Locate the cell with the specified text and output its (x, y) center coordinate. 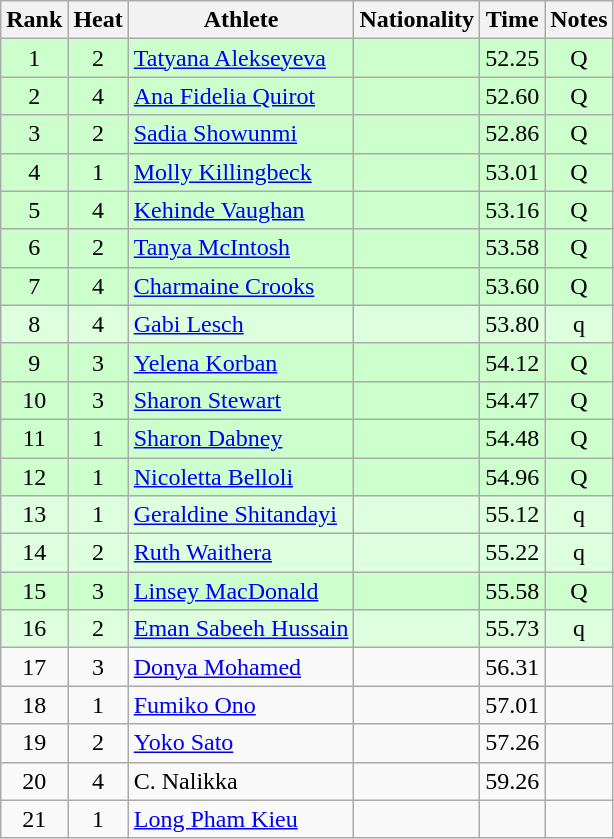
Linsey MacDonald (241, 591)
20 (34, 781)
Donya Mohamed (241, 667)
Long Pham Kieu (241, 819)
52.60 (512, 96)
9 (34, 362)
54.48 (512, 438)
59.26 (512, 781)
16 (34, 629)
15 (34, 591)
Time (512, 20)
17 (34, 667)
52.25 (512, 58)
Ruth Waithera (241, 553)
Molly Killingbeck (241, 172)
52.86 (512, 134)
53.01 (512, 172)
Gabi Lesch (241, 324)
54.47 (512, 400)
57.01 (512, 705)
Eman Sabeeh Hussain (241, 629)
54.96 (512, 477)
Sharon Stewart (241, 400)
55.12 (512, 515)
C. Nalikka (241, 781)
14 (34, 553)
5 (34, 210)
Sadia Showunmi (241, 134)
Heat (98, 20)
13 (34, 515)
6 (34, 248)
21 (34, 819)
19 (34, 743)
Yoko Sato (241, 743)
10 (34, 400)
54.12 (512, 362)
53.80 (512, 324)
8 (34, 324)
Nicoletta Belloli (241, 477)
Ana Fidelia Quirot (241, 96)
53.58 (512, 248)
18 (34, 705)
Rank (34, 20)
Tatyana Alekseyeva (241, 58)
Nationality (417, 20)
Geraldine Shitandayi (241, 515)
Athlete (241, 20)
55.58 (512, 591)
Fumiko Ono (241, 705)
57.26 (512, 743)
Yelena Korban (241, 362)
53.16 (512, 210)
55.22 (512, 553)
Notes (579, 20)
56.31 (512, 667)
12 (34, 477)
Charmaine Crooks (241, 286)
Tanya McIntosh (241, 248)
11 (34, 438)
7 (34, 286)
55.73 (512, 629)
53.60 (512, 286)
Sharon Dabney (241, 438)
Kehinde Vaughan (241, 210)
